Scan for the cell matching the given text and deliver its (X, Y) coordinate at center. 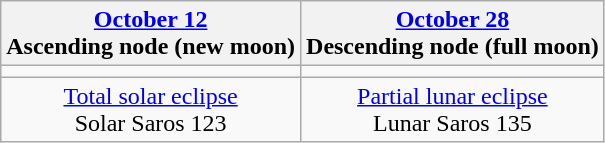
October 12Ascending node (new moon) (151, 34)
October 28Descending node (full moon) (453, 34)
Partial lunar eclipseLunar Saros 135 (453, 110)
Total solar eclipseSolar Saros 123 (151, 110)
